Capture the cell that displays the provided text and extract its (X, Y) central coordinate. 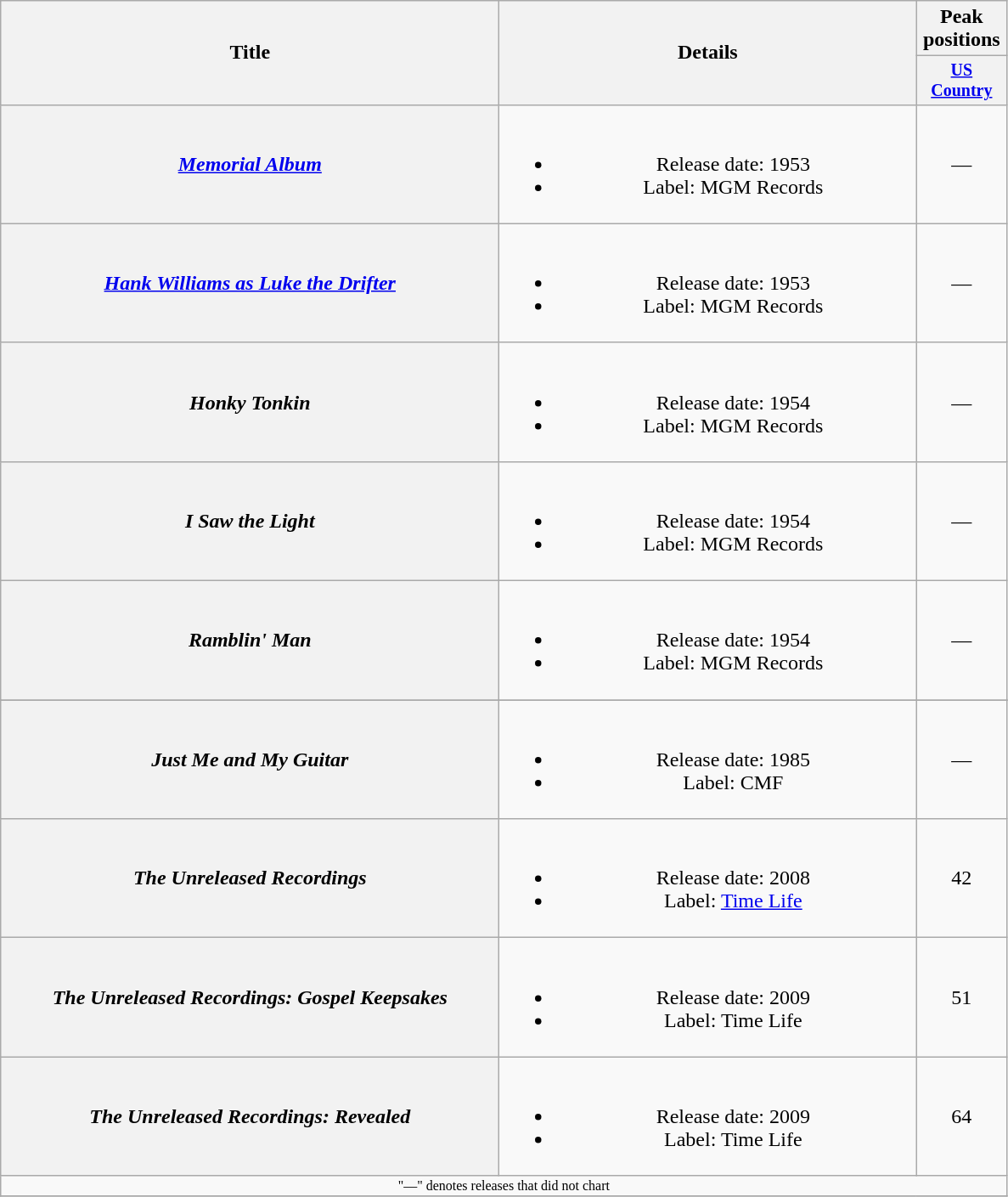
42 (961, 878)
"—" denotes releases that did not chart (504, 1186)
The Unreleased Recordings: Gospel Keepsakes (250, 997)
Memorial Album (250, 164)
Hank Williams as Luke the Drifter (250, 283)
64 (961, 1116)
US Country (961, 80)
The Unreleased Recordings (250, 878)
Release date: 2008Label: Time Life (708, 878)
Peak positions (961, 29)
Details (708, 53)
Honky Tonkin (250, 402)
Just Me and My Guitar (250, 759)
Ramblin' Man (250, 641)
The Unreleased Recordings: Revealed (250, 1116)
Title (250, 53)
I Saw the Light (250, 521)
51 (961, 997)
Release date: 1985Label: CMF (708, 759)
